Pinpoint the cell where the given text exists, returning its (x, y) midpoint coordinate. 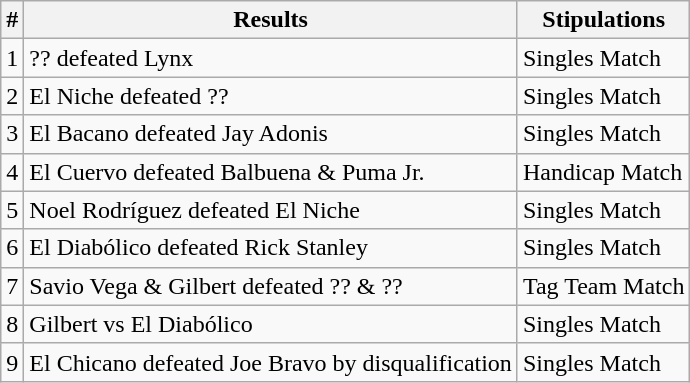
2 (12, 96)
3 (12, 134)
?? defeated Lynx (271, 58)
8 (12, 324)
5 (12, 210)
Tag Team Match (604, 286)
6 (12, 248)
7 (12, 286)
El Niche defeated ?? (271, 96)
Results (271, 20)
El Chicano defeated Joe Bravo by disqualification (271, 362)
1 (12, 58)
Gilbert vs El Diabólico (271, 324)
Handicap Match (604, 172)
El Cuervo defeated Balbuena & Puma Jr. (271, 172)
# (12, 20)
Stipulations (604, 20)
Noel Rodríguez defeated El Niche (271, 210)
Savio Vega & Gilbert defeated ?? & ?? (271, 286)
9 (12, 362)
El Diabólico defeated Rick Stanley (271, 248)
El Bacano defeated Jay Adonis (271, 134)
4 (12, 172)
